Capture the cell that displays the provided text and extract its [x, y] central coordinate. 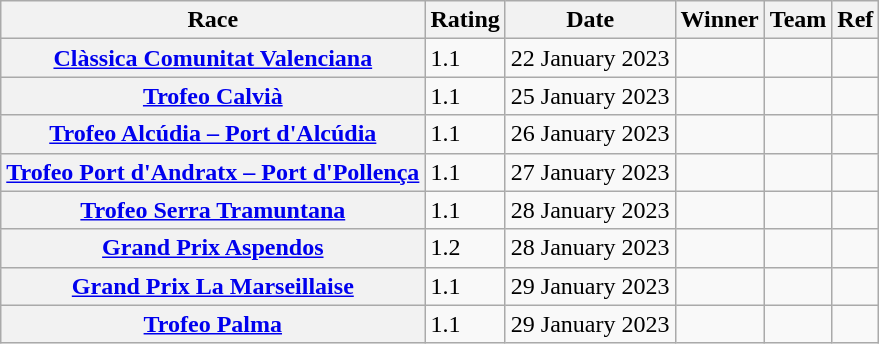
Winner [720, 20]
Team [798, 20]
Trofeo Calvià [213, 96]
1.2 [465, 248]
Clàssica Comunitat Valenciana [213, 58]
Ref [856, 20]
Trofeo Alcúdia – Port d'Alcúdia [213, 134]
Grand Prix Aspendos [213, 248]
Trofeo Serra Tramuntana [213, 210]
Race [213, 20]
22 January 2023 [590, 58]
Trofeo Palma [213, 324]
Rating [465, 20]
Grand Prix La Marseillaise [213, 286]
26 January 2023 [590, 134]
Date [590, 20]
Trofeo Port d'Andratx – Port d'Pollença [213, 172]
25 January 2023 [590, 96]
27 January 2023 [590, 172]
